Scan for the cell matching the given text and deliver its (x, y) coordinate at center. 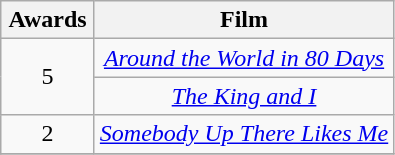
Around the World in 80 Days (244, 58)
Somebody Up There Likes Me (244, 134)
Film (244, 20)
5 (48, 77)
Awards (48, 20)
The King and I (244, 96)
2 (48, 134)
